Return the [x, y] coordinate for the center point of the cell that contains the specified text.  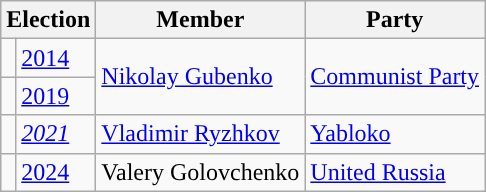
Vladimir Ryzhkov [200, 134]
2019 [56, 96]
United Russia [395, 172]
2021 [56, 134]
Valery Golovchenko [200, 172]
Election [48, 20]
2024 [56, 172]
Member [200, 20]
Yabloko [395, 134]
2014 [56, 58]
Nikolay Gubenko [200, 77]
Party [395, 20]
Communist Party [395, 77]
